Find where the given text appears and provide that cell's center as (x, y) coordinate. 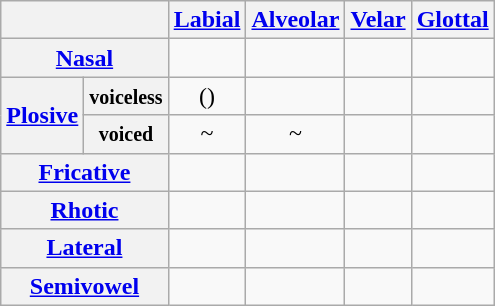
Lateral (84, 248)
Alveolar (296, 20)
Velar (378, 20)
Rhotic (84, 210)
Fricative (84, 172)
Glottal (452, 20)
Nasal (84, 58)
voiced (126, 134)
Labial (207, 20)
voiceless (126, 96)
Semivowel (84, 286)
Plosive (42, 115)
() (207, 96)
